Return (x, y) of the center of cell containing provided text 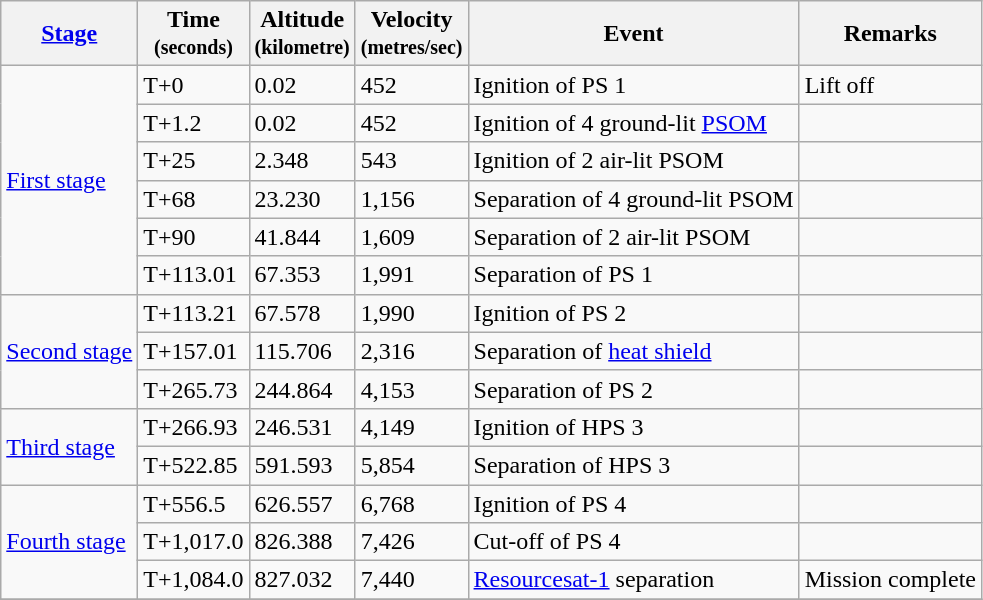
T+1,084.0 (194, 580)
First stage (70, 180)
Ignition of 4 ground-lit PSOM (634, 123)
T+1.2 (194, 123)
Ignition of HPS 3 (634, 427)
5,854 (412, 465)
T+0 (194, 85)
23.230 (302, 199)
Remarks (890, 34)
1,990 (412, 313)
244.864 (302, 389)
T+556.5 (194, 503)
Ignition of 2 air-lit PSOM (634, 161)
2,316 (412, 351)
543 (412, 161)
T+265.73 (194, 389)
6,768 (412, 503)
1,156 (412, 199)
Cut-off of PS 4 (634, 542)
Separation of PS 1 (634, 275)
T+1,017.0 (194, 542)
Stage (70, 34)
Resourcesat-1 separation (634, 580)
67.578 (302, 313)
Velocity(metres/sec) (412, 34)
4,153 (412, 389)
T+113.01 (194, 275)
591.593 (302, 465)
T+157.01 (194, 351)
Separation of HPS 3 (634, 465)
Separation of PS 2 (634, 389)
Fourth stage (70, 541)
626.557 (302, 503)
Separation of 4 ground-lit PSOM (634, 199)
Ignition of PS 4 (634, 503)
Event (634, 34)
7,440 (412, 580)
T+25 (194, 161)
41.844 (302, 237)
827.032 (302, 580)
Mission complete (890, 580)
T+522.85 (194, 465)
67.353 (302, 275)
1,991 (412, 275)
2.348 (302, 161)
T+113.21 (194, 313)
4,149 (412, 427)
Separation of heat shield (634, 351)
246.531 (302, 427)
Altitude (kilometre) (302, 34)
Separation of 2 air-lit PSOM (634, 237)
Second stage (70, 351)
115.706 (302, 351)
Third stage (70, 446)
Time(seconds) (194, 34)
7,426 (412, 542)
Ignition of PS 1 (634, 85)
T+90 (194, 237)
826.388 (302, 542)
1,609 (412, 237)
Ignition of PS 2 (634, 313)
Lift off (890, 85)
T+68 (194, 199)
T+266.93 (194, 427)
